Locate the cell with the specified text and output its (x, y) center coordinate. 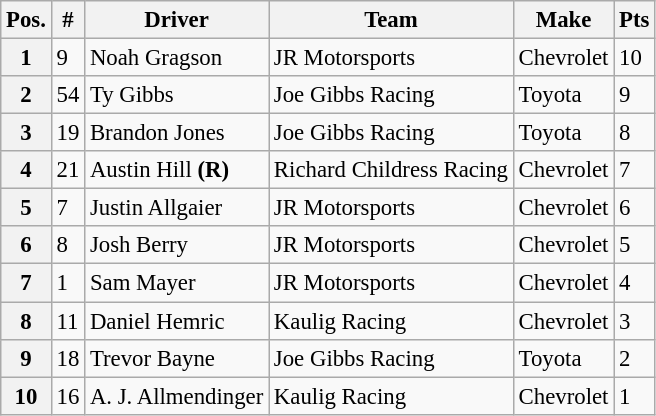
16 (68, 396)
19 (68, 133)
Pts (634, 20)
21 (68, 170)
Justin Allgaier (177, 208)
Make (563, 20)
# (68, 20)
54 (68, 95)
Trevor Bayne (177, 358)
Brandon Jones (177, 133)
Ty Gibbs (177, 95)
18 (68, 358)
Sam Mayer (177, 283)
Pos. (26, 20)
11 (68, 321)
A. J. Allmendinger (177, 396)
Daniel Hemric (177, 321)
Josh Berry (177, 245)
Richard Childress Racing (392, 170)
Driver (177, 20)
Team (392, 20)
Austin Hill (R) (177, 170)
Noah Gragson (177, 58)
